Return (x, y) of the center of cell containing provided text 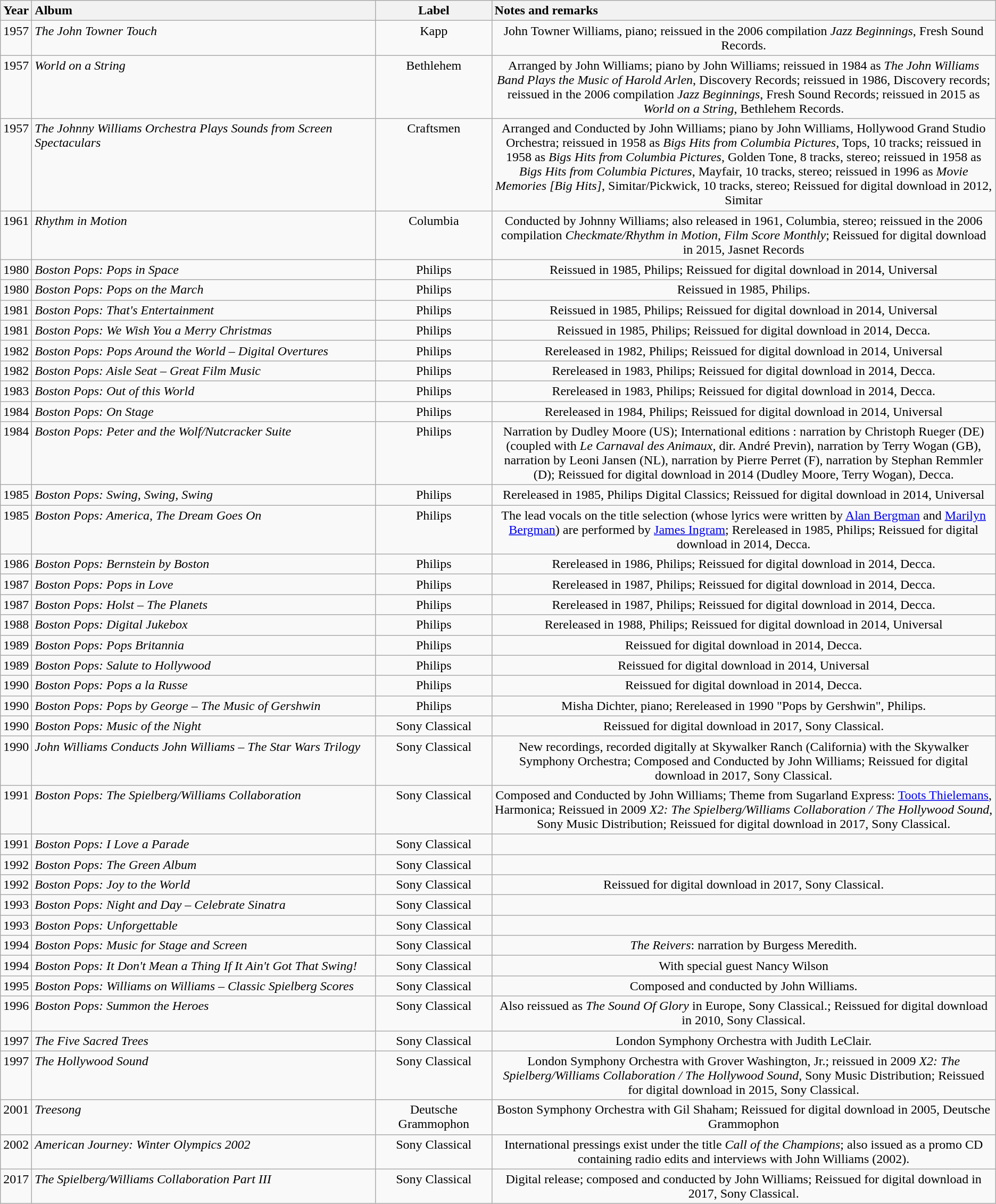
Boston Pops: Out of this World (204, 391)
Also reissued as The Sound Of Glory in Europe, Sony Classical.; Reissued for digital download in 2010, Sony Classical. (744, 1014)
Deutsche Grammophon (434, 1117)
Digital release; composed and conducted by John Williams; Reissued for digital download in 2017, Sony Classical. (744, 1186)
1988 (16, 625)
Boston Pops: Pops by George – The Music of Gershwin (204, 706)
Boston Pops: On Stage (204, 411)
Treesong (204, 1117)
1961 (16, 235)
The Reivers: narration by Burgess Meredith. (744, 946)
Boston Pops: Digital Jukebox (204, 625)
Rereleased in 1988, Philips; Reissued for digital download in 2014, Universal (744, 625)
Boston Pops: That's Entertainment (204, 310)
Boston Pops: Pops Around the World – Digital Overtures (204, 350)
Boston Pops: Salute to Hollywood (204, 665)
Boston Pops: Williams on Williams – Classic Spielberg Scores (204, 986)
Boston Pops: Pops on the March (204, 290)
Boston Pops: Night and Day – Celebrate Sinatra (204, 905)
Label (434, 11)
Bethlehem (434, 87)
Boston Pops: Joy to the World (204, 885)
Reissued for digital download in 2014, Universal (744, 665)
The Five Sacred Trees (204, 1041)
John Towner Williams, piano; reissued in the 2006 compilation Jazz Beginnings, Fresh Sound Records. (744, 38)
Rereleased in 1984, Philips; Reissued for digital download in 2014, Universal (744, 411)
Reissued in 1985, Philips. (744, 290)
Boston Pops: Music for Stage and Screen (204, 946)
Year (16, 11)
Boston Pops: Pops in Space (204, 270)
Boston Pops: It Don't Mean a Thing If It Ain't Got That Swing! (204, 966)
1995 (16, 986)
Reissued in 1985, Philips; Reissued for digital download in 2014, Decca. (744, 330)
The Johnny Williams Orchestra Plays Sounds from Screen Spectaculars (204, 165)
Boston Symphony Orchestra with Gil Shaham; Reissued for digital download in 2005, Deutsche Grammophon (744, 1117)
Misha Dichter, piano; Rereleased in 1990 "Pops by Gershwin", Philips. (744, 706)
Boston Pops: Pops Britannia (204, 645)
Kapp (434, 38)
With special guest Nancy Wilson (744, 966)
Boston Pops: Pops a la Russe (204, 685)
Boston Pops: I Love a Parade (204, 844)
The Hollywood Sound (204, 1075)
2002 (16, 1152)
John Williams Conducts John Williams – The Star Wars Trilogy (204, 760)
Rhythm in Motion (204, 235)
World on a String (204, 87)
Album (204, 11)
Boston Pops: Peter and the Wolf/Nutcracker Suite (204, 453)
Boston Pops: The Spielberg/Williams Collaboration (204, 809)
Rereleased in 1985, Philips Digital Classics; Reissued for digital download in 2014, Universal (744, 495)
1983 (16, 391)
Boston Pops: We Wish You a Merry Christmas (204, 330)
Boston Pops: Bernstein by Boston (204, 564)
1986 (16, 564)
The Spielberg/Williams Collaboration Part III (204, 1186)
Boston Pops: Swing, Swing, Swing (204, 495)
Craftsmen (434, 165)
London Symphony Orchestra with Judith LeClair. (744, 1041)
Boston Pops: Holst – The Planets (204, 605)
Columbia (434, 235)
Rereleased in 1986, Philips; Reissued for digital download in 2014, Decca. (744, 564)
The John Towner Touch (204, 38)
Rereleased in 1982, Philips; Reissued for digital download in 2014, Universal (744, 350)
1996 (16, 1014)
Boston Pops: Aisle Seat – Great Film Music (204, 371)
American Journey: Winter Olympics 2002 (204, 1152)
2001 (16, 1117)
2017 (16, 1186)
Boston Pops: The Green Album (204, 864)
Boston Pops: Summon the Heroes (204, 1014)
Notes and remarks (744, 11)
Boston Pops: Unforgettable (204, 925)
Composed and conducted by John Williams. (744, 986)
Boston Pops: America, The Dream Goes On (204, 530)
Boston Pops: Pops in Love (204, 584)
Boston Pops: Music of the Night (204, 726)
